Capture the cell that displays the provided text and extract its (x, y) central coordinate. 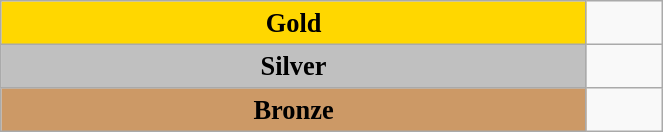
Bronze (294, 109)
Gold (294, 22)
Silver (294, 66)
